Return the [X, Y] coordinate for the center point of the cell that contains the specified text.  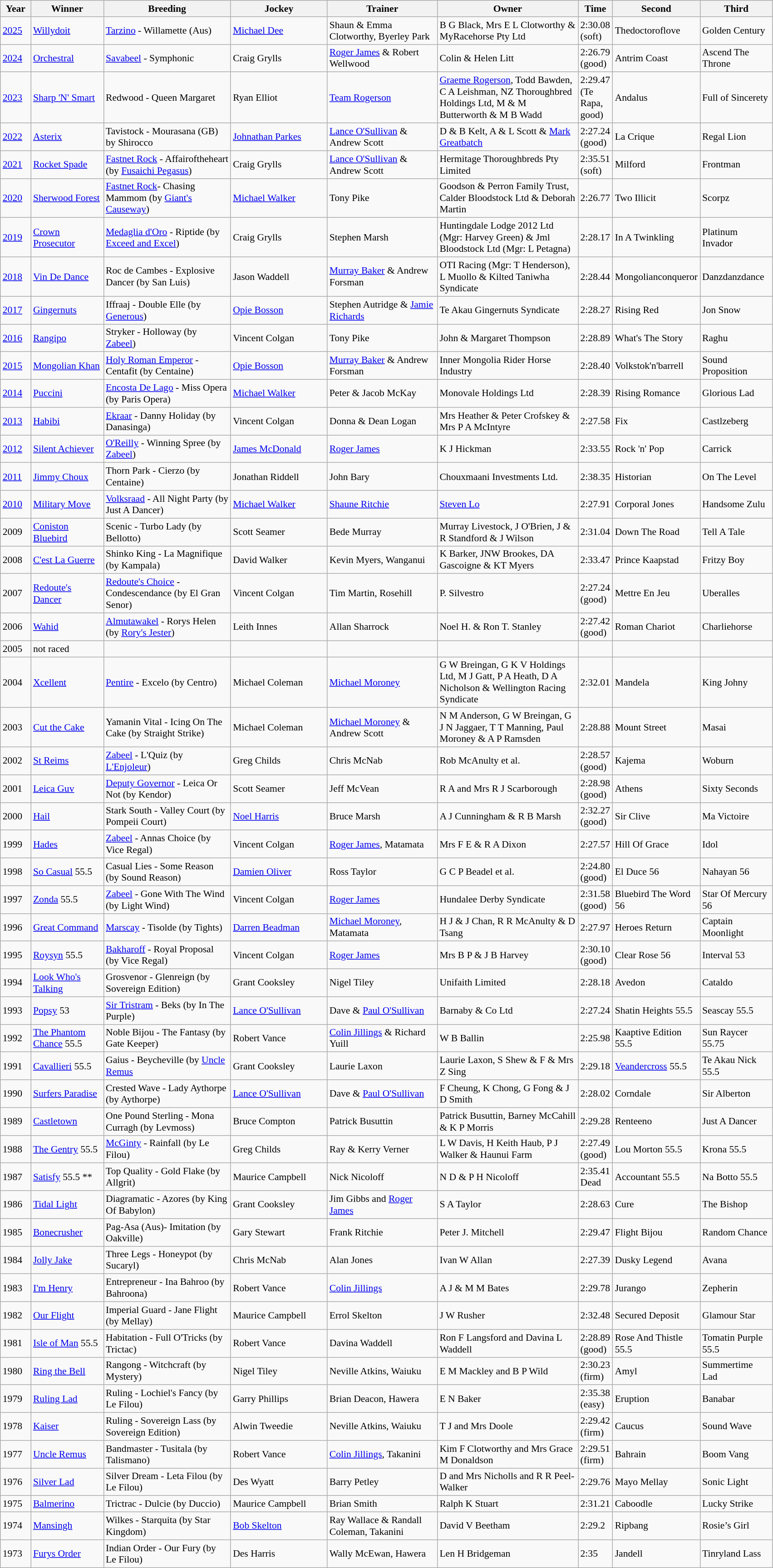
2:30.23 (firm) [596, 1371]
Sir Alberton [736, 1093]
Dusky Legend [656, 1260]
Yamanin Vital - Icing On The Cake (by Straight Strike) [167, 728]
Huntingdale Lodge 2012 Ltd (Mgr: Harvey Green) & Jml Bloodstock Ltd (Mgr: L Petagna) [507, 238]
James McDonald [279, 449]
Peter J. Mitchell [507, 1232]
2:35.51 (soft) [596, 164]
Kaiser [67, 1426]
Military Move [67, 505]
2019 [15, 238]
Kaaptive Edition 55.5 [656, 1038]
One Pound Sterling - Mona Curragh (by Levmoss) [167, 1122]
1999 [15, 844]
Bonecrusher [67, 1232]
Noel H. & Ron T. Stanley [507, 627]
Clear Rose 56 [656, 955]
Zabeel - Annas Choice (by Vice Regal) [167, 844]
G W Breingan, G K V Holdings Ltd, M J Gatt, P A Heath, D A Nicholson & Wellington Racing Syndicate [507, 682]
Ruling Lad [67, 1399]
Noble Bijou - The Fantasy (by Gate Keeper) [167, 1038]
2:28.89 (good) [596, 1343]
Habibi [67, 421]
David Walker [279, 560]
Fastnet Rock- Chasing Mammom (by Giant's Causeway) [167, 198]
Barry Petley [382, 1482]
Charliehorse [736, 627]
Scenic - Turbo Lady (by Bellotto) [167, 532]
La Crique [656, 137]
Redoute's Dancer [67, 593]
F Cheung, K Chong, G Fong & J D Smith [507, 1093]
Volksraad - All Night Party (by Just A Dancer) [167, 505]
2:28.98 (good) [596, 789]
Castlzeberg [736, 421]
2:25.98 [596, 1038]
1992 [15, 1038]
Random Chance [736, 1232]
Brian Smith [382, 1504]
1991 [15, 1066]
Crested Wave - Lady Aythorpe (by Aythorpe) [167, 1093]
Diagramatic - Azores (by King Of Babylon) [167, 1205]
2:27.49 (good) [596, 1149]
Wahid [67, 627]
The Gentry 55.5 [67, 1149]
I'm Henry [67, 1288]
2:27.24 [596, 1011]
Xcellent [67, 682]
2:27.58 [596, 421]
Glamour Star [736, 1316]
1984 [15, 1260]
Cure [656, 1205]
Bakharoff - Royal Proposal (by Vice Regal) [167, 955]
Michael Moroney [382, 682]
Second [656, 9]
Ryan Elliot [279, 98]
2:33.47 [596, 560]
1998 [15, 872]
Scorpz [736, 198]
Redoute's Choice - Condescendance (by El Gran Senor) [167, 593]
1977 [15, 1455]
Mongolian Khan [67, 366]
Alwin Tweedie [279, 1426]
Mount Street [656, 728]
Mrs Heather & Peter Crofskey & Mrs P A McIntyre [507, 421]
2:29.42 (firm) [596, 1426]
Orchestral [67, 58]
Hundalee Derby Syndicate [507, 899]
Ivan W Allan [507, 1260]
Roger James, Matamata [382, 844]
2:27.97 [596, 927]
Colin & Helen Litt [507, 58]
1990 [15, 1093]
Errol Skelton [382, 1316]
Na Botto 55.5 [736, 1177]
Ruling - Sovereign Lass (by Sovereign Edition) [167, 1426]
2006 [15, 627]
Mayo Mellay [656, 1482]
2023 [15, 98]
Castletown [67, 1122]
Shaune Ritchie [382, 505]
John Bary [382, 476]
A J Cunningham & R B Marsh [507, 817]
Stark South - Valley Court (by Pompeii Court) [167, 817]
Andalus [656, 98]
Leica Guv [67, 789]
2:29.76 [596, 1482]
Two Illicit [656, 198]
Isle of Man 55.5 [67, 1343]
Casual Lies - Some Reason (by Sound Reason) [167, 872]
Woburn [736, 761]
Three Legs - Honeypot (by Sucaryl) [167, 1260]
Holy Roman Emperor - Centafit (by Centaine) [167, 366]
John & Margaret Thompson [507, 338]
Hill Of Grace [656, 844]
Garry Phillips [279, 1399]
Cavallieri 55.5 [67, 1066]
Lucky Strike [736, 1504]
Summertime Lad [736, 1371]
Tell A Tale [736, 532]
Allan Sharrock [382, 627]
King Johny [736, 682]
2:27.57 [596, 844]
K J Hickman [507, 449]
Kevin Myers, Wanganui [382, 560]
2:29.47 [596, 1232]
Bahrain [656, 1455]
Davina Waddell [382, 1343]
In A Twinkling [656, 238]
Imperial Guard - Jane Flight (by Mellay) [167, 1316]
Mongolianconqueror [656, 277]
2017 [15, 310]
Shinko King - La Magnifique (by Kampala) [167, 560]
Marscay - Tisolde (by Tights) [167, 927]
Goodson & Perron Family Trust, Calder Bloodstock Ltd & Deborah Martin [507, 198]
Balmerino [67, 1504]
2:33.55 [596, 449]
Down The Road [656, 532]
Look Who's Talking [67, 983]
So Casual 55.5 [67, 872]
Ripbang [656, 1526]
Ron F Langsford and Davina L Waddell [507, 1343]
Ray Wallace & Randall Coleman, Takanini [382, 1526]
Antrim Coast [656, 58]
Jolly Jake [67, 1260]
Volkstok'n'barrell [656, 366]
Ascend The Throne [736, 58]
Noel Harris [279, 817]
Colin Jillings & Richard Yuill [382, 1038]
Sound Wave [736, 1426]
Tavistock - Mourasana (GB) by Shirocco [167, 137]
Colin Jillings, Takanini [382, 1455]
2:29.51 (firm) [596, 1455]
Ekraar - Danny Holiday (by Danasinga) [167, 421]
Des Wyatt [279, 1482]
2:26.79 (good) [596, 58]
Idol [736, 844]
Sound Proposition [736, 366]
Jason Waddell [279, 277]
2002 [15, 761]
Owner [507, 9]
Fix [656, 421]
Silver Lad [67, 1482]
Roman Chariot [656, 627]
Te Akau Gingernuts Syndicate [507, 310]
D & B Kelt, A & L Scott & Mark Greatbatch [507, 137]
Corndale [656, 1093]
2:27.39 [596, 1260]
Sherwood Forest [67, 198]
Nick Nicoloff [382, 1177]
Graeme Rogerson, Todd Bawden, C A Leishman, NZ Thoroughbred Holdings Ltd, M & M Butterworth & M B Wadd [507, 98]
Frontman [736, 164]
Rangong - Witchcraft (by Mystery) [167, 1371]
Steven Lo [507, 505]
1994 [15, 983]
Amyl [656, 1371]
Rosie’s Girl [736, 1526]
Time [596, 9]
H J & J Chan, R R McAnulty & D Tsang [507, 927]
Silver Dream - Leta Filou (by Le Filou) [167, 1482]
Trictrac - Dulcie (by Duccio) [167, 1504]
2000 [15, 817]
Veandercross 55.5 [656, 1066]
Jimmy Choux [67, 476]
2:28.57 (good) [596, 761]
The Bishop [736, 1205]
Asterix [67, 137]
Alan Jones [382, 1260]
Ray & Kerry Verner [382, 1149]
Iffraaj - Double Elle (by Generous) [167, 310]
2:32.01 [596, 682]
1987 [15, 1177]
Bede Murray [382, 532]
Darren Beadman [279, 927]
Des Harris [279, 1553]
Crown Prosecutor [67, 238]
2:28.17 [596, 238]
Fastnet Rock - Affairoftheheart (by Fusaichi Pegasus) [167, 164]
Rose And Thistle 55.5 [656, 1343]
Surfers Paradise [67, 1093]
1976 [15, 1482]
Stryker - Holloway (by Zabeel) [167, 338]
W B Ballin [507, 1038]
McGinty - Rainfall (by Le Filou) [167, 1149]
Redwood - Queen Margaret [167, 98]
Raghu [736, 338]
Pag-Asa (Aus)- Imitation (by Oakville) [167, 1232]
Jonathan Riddell [279, 476]
Mrs F E & R A Dixon [507, 844]
Vin De Dance [67, 277]
1988 [15, 1149]
Leith Innes [279, 627]
Jim Gibbs and Roger James [382, 1205]
Bruce Compton [279, 1122]
1986 [15, 1205]
D and Mrs Nicholls and R R Peel-Walker [507, 1482]
Uncle Remus [67, 1455]
2:32.27 (good) [596, 817]
Zabeel - Gone With The Wind (by Light Wind) [167, 899]
2010 [15, 505]
Kajema [656, 761]
Donna & Dean Logan [382, 421]
2:35.41 Dead [596, 1177]
Shatin Heights 55.5 [656, 1011]
Sir Clive [656, 817]
Willydoit [67, 31]
1975 [15, 1504]
2:35 [596, 1553]
2013 [15, 421]
2:31.04 [596, 532]
Trainer [382, 9]
Entrepreneur - Ina Bahroo (by Bahroona) [167, 1288]
Lou Morton 55.5 [656, 1149]
Secured Deposit [656, 1316]
2021 [15, 164]
Gingernuts [67, 310]
OTI Racing (Mgr: T Henderson), L Muollo & Kilted Taniwha Syndicate [507, 277]
2003 [15, 728]
Caucus [656, 1426]
Winner [67, 9]
Bandmaster - Tusitala (by Talismano) [167, 1455]
2024 [15, 58]
Indian Order - Our Fury (by Le Filou) [167, 1553]
Savabeel - Symphonic [167, 58]
2:31.21 [596, 1504]
Mrs B P & J B Harvey [507, 955]
Ma Victoire [736, 817]
Nahayan 56 [736, 872]
Tim Martin, Rosehill [382, 593]
Laurie Laxon, S Shew & F & Mrs Z Sing [507, 1066]
El Duce 56 [656, 872]
Roc de Cambes - Explosive Dancer (by San Luis) [167, 277]
2:27.91 [596, 505]
Sonic Light [736, 1482]
2:29.47 (Te Rapa, good) [596, 98]
Captain Moonlight [736, 927]
1973 [15, 1553]
Patrick Busuttin, Barney McCahill & K P Morris [507, 1122]
Renteeno [656, 1122]
Silent Achiever [67, 449]
Sun Raycer 55.75 [736, 1038]
Rock 'n' Pop [656, 449]
C'est La Guerre [67, 560]
1980 [15, 1371]
Roysyn 55.5 [67, 955]
2:24.80 (good) [596, 872]
Masai [736, 728]
Patrick Busuttin [382, 1122]
Ralph K Stuart [507, 1504]
Zabeel - L'Quiz (by L'Enjoleur) [167, 761]
Athens [656, 789]
2:26.77 [596, 198]
St Reims [67, 761]
2022 [15, 137]
Wally McEwan, Hawera [382, 1553]
Just A Dancer [736, 1122]
Top Quality - Gold Flake (by Allgrit) [167, 1177]
Mandela [656, 682]
N M Anderson, G W Breingan, G J N Jaggaer, T T Manning, Paul Moroney & A P Ramsden [507, 728]
Gaius - Beycheville (by Uncle Remus [167, 1066]
2:30.08 (soft) [596, 31]
Encosta De Lago - Miss Opera (by Paris Opera) [167, 394]
2:28.39 [596, 394]
2008 [15, 560]
Rising Romance [656, 394]
Jurango [656, 1288]
1981 [15, 1343]
Chouxmaani Investments Ltd. [507, 476]
Glorious Lad [736, 394]
2:29.28 [596, 1122]
2007 [15, 593]
Gary Stewart [279, 1232]
Inner Mongolia Rider Horse Industry [507, 366]
Medaglia d'Oro - Riptide (by Exceed and Excel) [167, 238]
Hermitage Thoroughbreds Pty Limited [507, 164]
Full of Sincerety [736, 98]
Tinryland Lass [736, 1553]
2:38.35 [596, 476]
Almutawakel - Rorys Helen (by Rory's Jester) [167, 627]
Murray Livestock, J O'Brien, J & R Standford & J Wilson [507, 532]
Interval 53 [736, 955]
Habitation - Full O'Tricks (by Trictac) [167, 1343]
Unifaith Limited [507, 983]
Sixty Seconds [736, 789]
2012 [15, 449]
Boom Vang [736, 1455]
Avedon [656, 983]
Prince Kaapstad [656, 560]
Handsome Zulu [736, 505]
Johnathan Parkes [279, 137]
2:32.48 [596, 1316]
Mettre En Jeu [656, 593]
On The Level [736, 476]
Danzdanzdance [736, 277]
Our Flight [67, 1316]
Eruption [656, 1399]
Flight Bijou [656, 1232]
2:31.58 (good) [596, 899]
Stephen Marsh [382, 238]
Te Akau Nick 55.5 [736, 1066]
Jockey [279, 9]
Barnaby & Co Ltd [507, 1011]
Damien Oliver [279, 872]
1997 [15, 899]
Len H Bridgeman [507, 1553]
Sharp 'N' Smart [67, 98]
2:28.89 [596, 338]
Jeff McVean [382, 789]
Thorn Park - Cierzo (by Centaine) [167, 476]
Frank Ritchie [382, 1232]
Historian [656, 476]
Third [736, 9]
1982 [15, 1316]
K Barker, JNW Brookes, DA Gascoigne & KT Myers [507, 560]
Star Of Mercury 56 [736, 899]
1989 [15, 1122]
Krona 55.5 [736, 1149]
Pentire - Excelo (by Centro) [167, 682]
Michael Dee [279, 31]
R A and Mrs R J Scarborough [507, 789]
not raced [67, 649]
1995 [15, 955]
Kim F Clotworthy and Mrs Grace M Donaldson [507, 1455]
E M Mackley and B P Wild [507, 1371]
Monovale Holdings Ltd [507, 394]
Ruling - Lochiel's Fancy (by Le Filou) [167, 1399]
2001 [15, 789]
1985 [15, 1232]
2:29.18 [596, 1066]
Stephen Autridge & Jamie Richards [382, 310]
Peter & Jacob McKay [382, 394]
Tarzino - Willamette (Aus) [167, 31]
Puccini [67, 394]
Jandell [656, 1553]
L W Davis, H Keith Haub, P J Walker & Haunui Farm [507, 1149]
Caboodle [656, 1504]
Michael Moroney & Andrew Scott [382, 728]
1996 [15, 927]
Cut the Cake [67, 728]
2009 [15, 532]
David V Beetham [507, 1526]
Rocket Spade [67, 164]
2005 [15, 649]
A J & M M Bates [507, 1288]
2:29.2 [596, 1526]
Regal Lion [736, 137]
2:28.02 [596, 1093]
E N Baker [507, 1399]
2:28.44 [596, 277]
O'Reilly - Winning Spree (by Zabeel) [167, 449]
Accountant 55.5 [656, 1177]
2015 [15, 366]
Brian Deacon, Hawera [382, 1399]
Mansingh [67, 1526]
Uberalles [736, 593]
1983 [15, 1288]
Laurie Laxon [382, 1066]
Golden Century [736, 31]
2:29.78 [596, 1288]
What's The Story [656, 338]
Great Command [67, 927]
Satisfy 55.5 ** [67, 1177]
Cataldo [736, 983]
Rangipo [67, 338]
2:28.63 [596, 1205]
2:28.18 [596, 983]
2018 [15, 277]
Year [15, 9]
1993 [15, 1011]
1974 [15, 1526]
2:30.10 (good) [596, 955]
Milford [656, 164]
2004 [15, 682]
Grosvenor - Glenreign (by Sovereign Edition) [167, 983]
B G Black, Mrs E L Clotworthy & MyRacehorse Pty Ltd [507, 31]
S A Taylor [507, 1205]
Thedoctoroflove [656, 31]
Hades [67, 844]
2011 [15, 476]
Platinum Invador [736, 238]
2020 [15, 198]
Deputy Governor - Leica Or Not (by Kendor) [167, 789]
Ring the Bell [67, 1371]
Popsy 53 [67, 1011]
P. Silvestro [507, 593]
Michael Moroney, Matamata [382, 927]
T J and Mrs Doole [507, 1426]
J W Rusher [507, 1316]
Banabar [736, 1399]
2014 [15, 394]
Zonda 55.5 [67, 899]
Bluebird The Word 56 [656, 899]
1978 [15, 1426]
Zepherin [736, 1288]
Coniston Bluebird [67, 532]
Wilkes - Starquita (by Star Kingdom) [167, 1526]
Carrick [736, 449]
Rising Red [656, 310]
The Phantom Chance 55.5 [67, 1038]
Seascay 55.5 [736, 1011]
Shaun & Emma Clotworthy, Byerley Park [382, 31]
Corporal Jones [656, 505]
2:27.42 (good) [596, 627]
2025 [15, 31]
Sir Tristram - Beks (by In The Purple) [167, 1011]
N D & P H Nicoloff [507, 1177]
2:28.27 [596, 310]
Colin Jillings [382, 1288]
Furys Order [67, 1553]
Heroes Return [656, 927]
Breeding [167, 9]
Hail [67, 817]
Tomatin Purple 55.5 [736, 1343]
2:35.38 (easy) [596, 1399]
Jon Snow [736, 310]
Ross Taylor [382, 872]
Fritzy Boy [736, 560]
G C P Beadel et al. [507, 872]
Rob McAnulty et al. [507, 761]
2:28.88 [596, 728]
Tidal Light [67, 1205]
2016 [15, 338]
2:28.40 [596, 366]
Bruce Marsh [382, 817]
1979 [15, 1399]
Bob Skelton [279, 1526]
Roger James & Robert Wellwood [382, 58]
Avana [736, 1260]
Team Rogerson [382, 98]
